Scan for the cell matching the given text and deliver its [X, Y] coordinate at center. 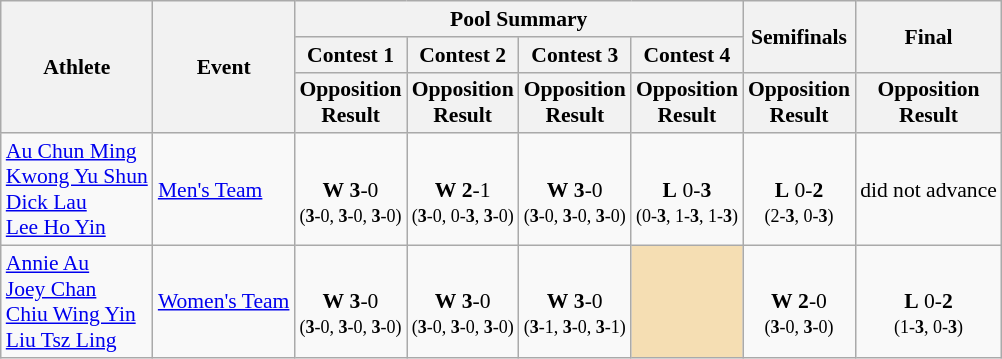
Men's Team [224, 190]
L 0-2(2-3, 0-3) [799, 190]
L 0-3(0-3, 1-3, 1-3) [687, 190]
Event [224, 67]
L 0-2(1-3, 0-3) [928, 302]
Contest 4 [687, 55]
Contest 3 [575, 55]
did not advance [928, 190]
Contest 2 [463, 55]
Semifinals [799, 36]
W 3-0(3-1, 3-0, 3-1) [575, 302]
Women's Team [224, 302]
W 2-0(3-0, 3-0) [799, 302]
Au Chun MingKwong Yu ShunDick LauLee Ho Yin [77, 190]
Pool Summary [518, 19]
Athlete [77, 67]
Contest 1 [350, 55]
Final [928, 36]
Annie AuJoey ChanChiu Wing YinLiu Tsz Ling [77, 302]
W 2-1(3-0, 0-3, 3-0) [463, 190]
